Search for the cell housing the specified text and yield its (X, Y) center coordinate. 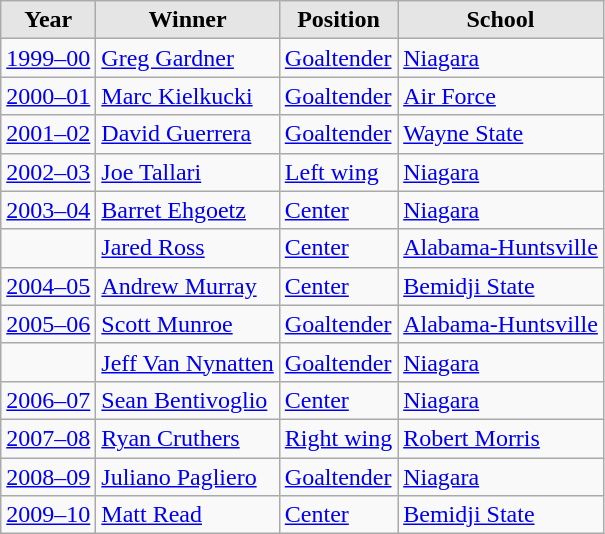
Juliano Pagliero (188, 477)
Jared Ross (188, 248)
Air Force (501, 96)
Left wing (338, 172)
2003–04 (48, 210)
Joe Tallari (188, 172)
2009–10 (48, 515)
2008–09 (48, 477)
2002–03 (48, 172)
Marc Kielkucki (188, 96)
Jeff Van Nynatten (188, 362)
2001–02 (48, 134)
Barret Ehgoetz (188, 210)
2007–08 (48, 438)
2005–06 (48, 324)
Sean Bentivoglio (188, 400)
2004–05 (48, 286)
Wayne State (501, 134)
Position (338, 20)
2000–01 (48, 96)
Matt Read (188, 515)
Ryan Cruthers (188, 438)
School (501, 20)
Year (48, 20)
Greg Gardner (188, 58)
Right wing (338, 438)
Winner (188, 20)
Scott Munroe (188, 324)
Robert Morris (501, 438)
2006–07 (48, 400)
David Guerrera (188, 134)
1999–00 (48, 58)
Andrew Murray (188, 286)
